Find where the given text appears and provide that cell's center as (x, y) coordinate. 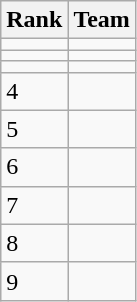
Rank (34, 20)
5 (34, 129)
9 (34, 281)
7 (34, 205)
8 (34, 243)
4 (34, 91)
Team (102, 20)
6 (34, 167)
